Extract the [X, Y] coordinate from the center of the cell holding the provided text.  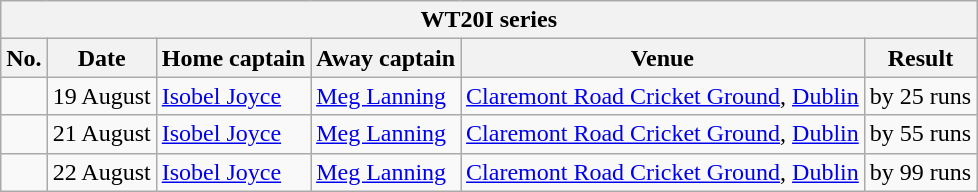
Home captain [233, 58]
Date [102, 58]
WT20I series [489, 20]
22 August [102, 172]
No. [24, 58]
by 99 runs [920, 172]
19 August [102, 96]
Away captain [386, 58]
by 55 runs [920, 134]
Venue [663, 58]
21 August [102, 134]
by 25 runs [920, 96]
Result [920, 58]
